Scan for the cell matching the given text and deliver its (x, y) coordinate at center. 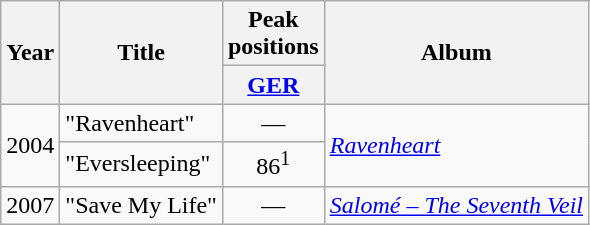
Peak positions (273, 34)
"Ravenheart" (142, 123)
Title (142, 52)
Salomé – The Seventh Veil (456, 205)
2007 (30, 205)
Album (456, 52)
"Save My Life" (142, 205)
2004 (30, 146)
861 (273, 164)
"Eversleeping" (142, 164)
Ravenheart (456, 146)
GER (273, 85)
Year (30, 52)
